Return the [X, Y] coordinate for the center point of the cell that contains the specified text.  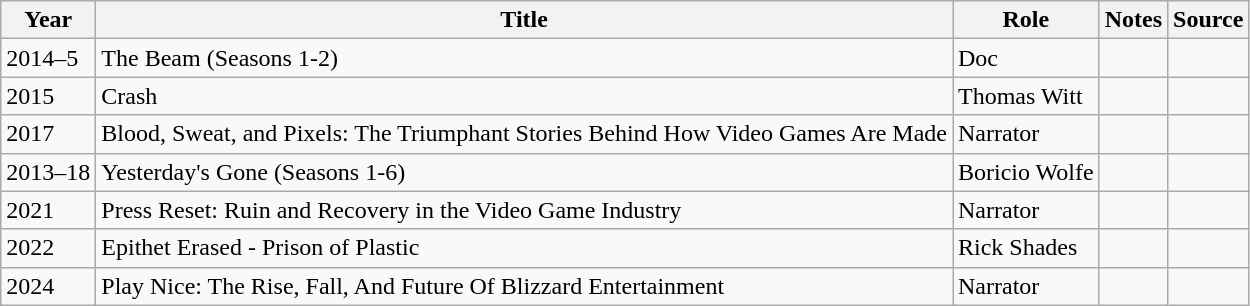
Rick Shades [1026, 248]
2021 [48, 210]
Crash [524, 96]
2024 [48, 286]
Source [1208, 20]
Notes [1133, 20]
Epithet Erased - Prison of Plastic [524, 248]
2015 [48, 96]
Play Nice: The Rise, Fall, And Future Of Blizzard Entertainment [524, 286]
2022 [48, 248]
Role [1026, 20]
2013–18 [48, 172]
Title [524, 20]
Yesterday's Gone (Seasons 1-6) [524, 172]
Year [48, 20]
Thomas Witt [1026, 96]
Press Reset: Ruin and Recovery in the Video Game Industry [524, 210]
2017 [48, 134]
2014–5 [48, 58]
Blood, Sweat, and Pixels: The Triumphant Stories Behind How Video Games Are Made [524, 134]
Doc [1026, 58]
Boricio Wolfe [1026, 172]
The Beam (Seasons 1-2) [524, 58]
